Detect which cell encompasses the target text, then output its [x, y] center coordinate. 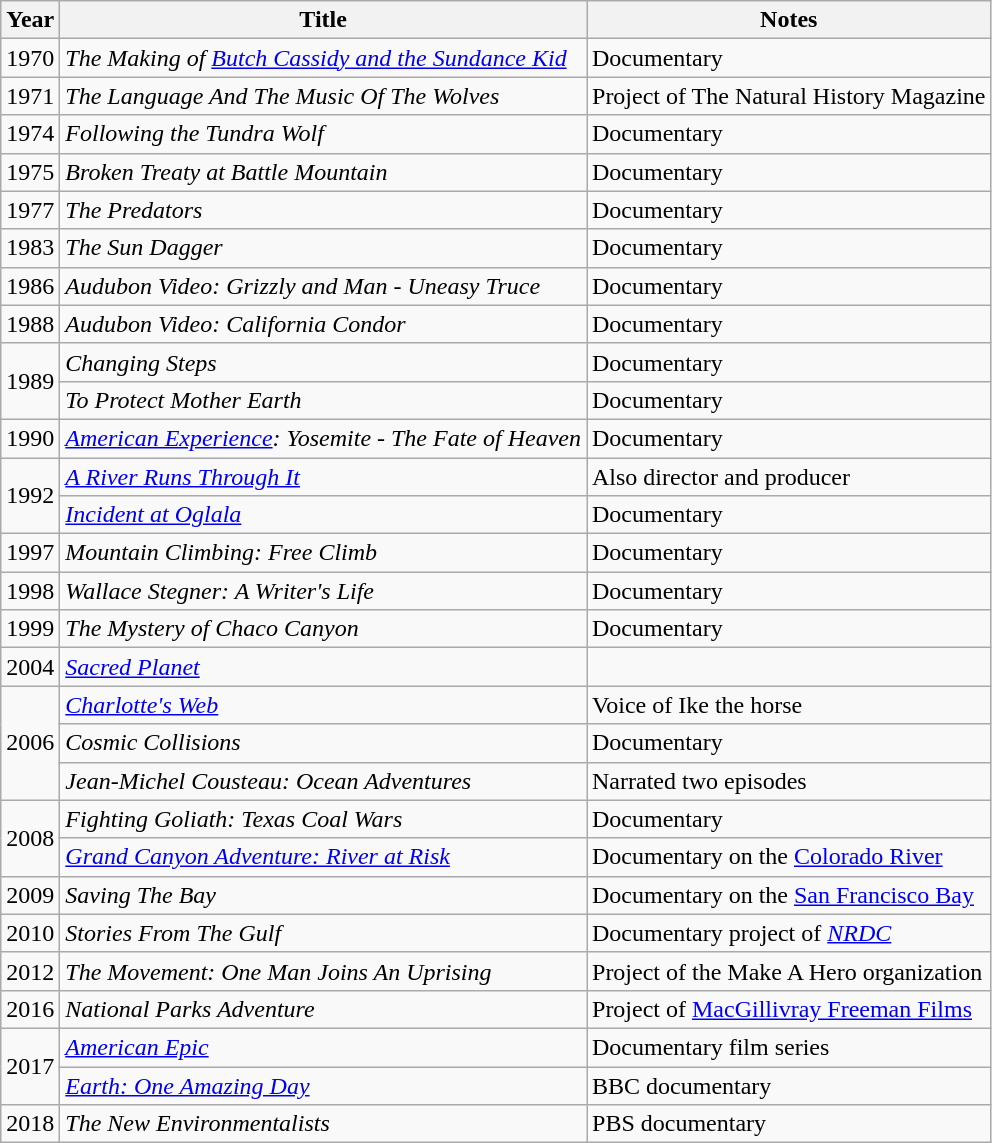
Stories From The Gulf [324, 933]
1986 [30, 286]
2010 [30, 933]
1971 [30, 96]
2004 [30, 667]
1997 [30, 553]
Jean-Michel Cousteau: Ocean Adventures [324, 781]
2008 [30, 838]
Notes [788, 20]
The Sun Dagger [324, 248]
Fighting Goliath: Texas Coal Wars [324, 819]
Documentary on the Colorado River [788, 857]
2009 [30, 895]
Earth: One Amazing Day [324, 1085]
Charlotte's Web [324, 705]
Audubon Video: Grizzly and Man - Uneasy Truce [324, 286]
1977 [30, 210]
Following the Tundra Wolf [324, 134]
Title [324, 20]
The Language And The Music Of The Wolves [324, 96]
Saving The Bay [324, 895]
Documentary film series [788, 1047]
2018 [30, 1124]
Voice of Ike the horse [788, 705]
Cosmic Collisions [324, 743]
BBC documentary [788, 1085]
The Making of Butch Cassidy and the Sundance Kid [324, 58]
A River Runs Through It [324, 477]
Mountain Climbing: Free Climb [324, 553]
The Predators [324, 210]
1970 [30, 58]
Grand Canyon Adventure: River at Risk [324, 857]
2017 [30, 1066]
1992 [30, 496]
Sacred Planet [324, 667]
1989 [30, 381]
The New Environmentalists [324, 1124]
Also director and producer [788, 477]
Documentary on the San Francisco Bay [788, 895]
Incident at Oglala [324, 515]
PBS documentary [788, 1124]
1975 [30, 172]
The Mystery of Chaco Canyon [324, 629]
American Epic [324, 1047]
1998 [30, 591]
Project of the Make A Hero organization [788, 971]
2006 [30, 743]
1974 [30, 134]
2012 [30, 971]
Project of The Natural History Magazine [788, 96]
National Parks Adventure [324, 1009]
Narrated two episodes [788, 781]
Documentary project of NRDC [788, 933]
Changing Steps [324, 362]
American Experience: Yosemite - The Fate of Heaven [324, 438]
2016 [30, 1009]
Broken Treaty at Battle Mountain [324, 172]
The Movement: One Man Joins An Uprising [324, 971]
Audubon Video: California Condor [324, 324]
1999 [30, 629]
1988 [30, 324]
Wallace Stegner: A Writer's Life [324, 591]
Year [30, 20]
Project of MacGillivray Freeman Films [788, 1009]
To Protect Mother Earth [324, 400]
1990 [30, 438]
1983 [30, 248]
